Determine the [X, Y] coordinate at the center of the cell enclosing the given text.  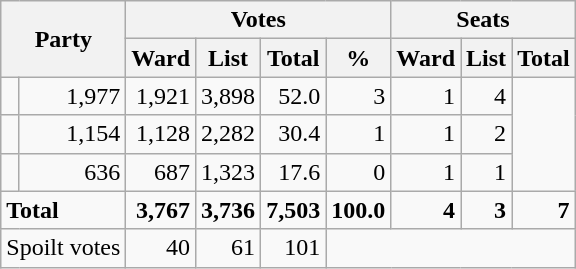
3,736 [228, 210]
52.0 [294, 96]
17.6 [294, 172]
% [358, 58]
Party [64, 39]
1,154 [72, 134]
3,767 [161, 210]
2,282 [228, 134]
1,977 [72, 96]
1,921 [161, 96]
2 [486, 134]
3,898 [228, 96]
30.4 [294, 134]
1,323 [228, 172]
636 [72, 172]
100.0 [358, 210]
7 [544, 210]
61 [228, 248]
Spoilt votes [64, 248]
7,503 [294, 210]
Votes [258, 20]
40 [161, 248]
Seats [483, 20]
1,128 [161, 134]
101 [294, 248]
687 [161, 172]
0 [358, 172]
